Extract the [x, y] coordinate from the center of the cell holding the provided text.  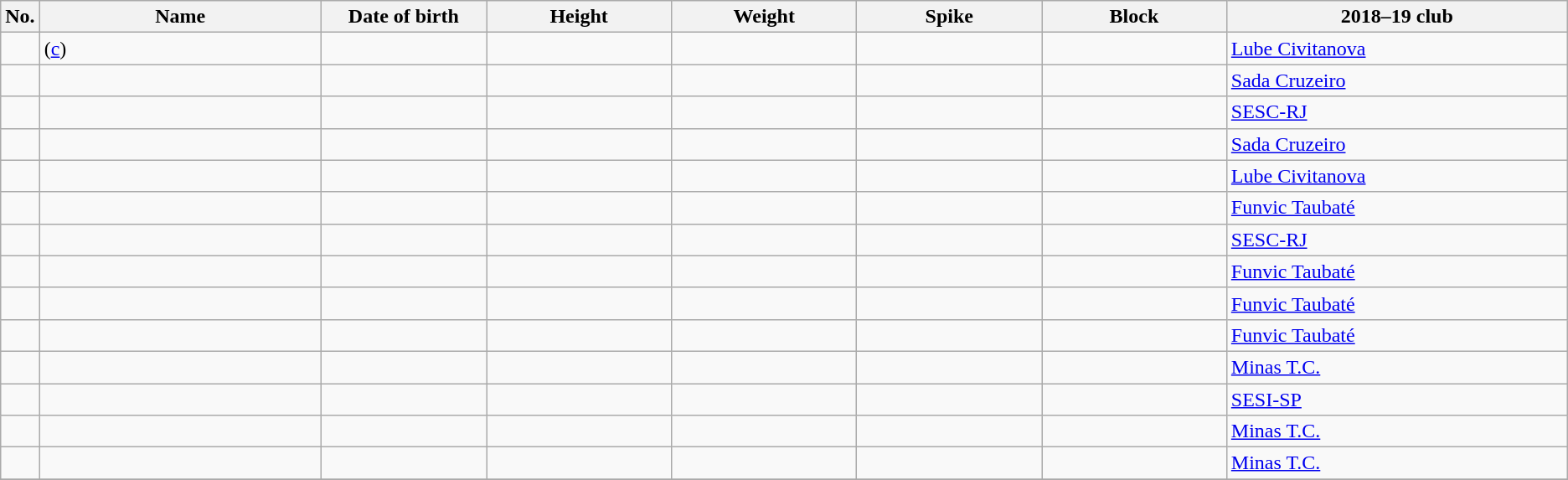
2018–19 club [1397, 17]
Weight [764, 17]
Height [578, 17]
SESI-SP [1397, 400]
Date of birth [404, 17]
Name [180, 17]
(c) [180, 49]
No. [20, 17]
Block [1134, 17]
Spike [950, 17]
